Identify which cell holds the provided text, then report its [x, y] central coordinate. 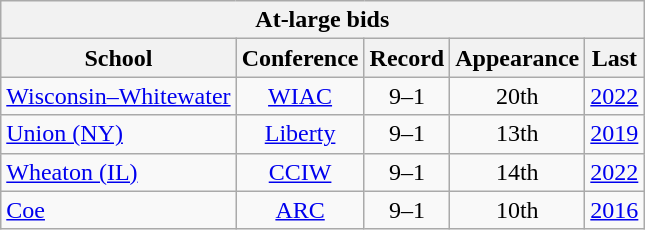
At-large bids [322, 20]
2019 [614, 134]
ARC [300, 210]
Appearance [518, 58]
Last [614, 58]
School [118, 58]
13th [518, 134]
10th [518, 210]
2016 [614, 210]
Conference [300, 58]
Wisconsin–Whitewater [118, 96]
Union (NY) [118, 134]
Record [407, 58]
Wheaton (IL) [118, 172]
WIAC [300, 96]
20th [518, 96]
Coe [118, 210]
Liberty [300, 134]
CCIW [300, 172]
14th [518, 172]
